For the text-containing cell, return its midpoint in [x, y] coordinate format. 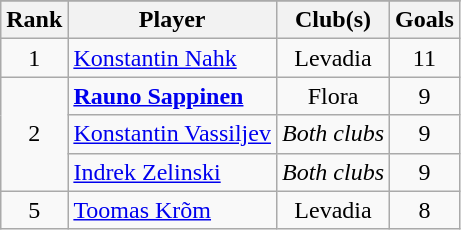
1 [34, 58]
5 [34, 210]
2 [34, 134]
Konstantin Nahk [172, 58]
8 [425, 210]
Rank [34, 20]
Player [172, 20]
Indrek Zelinski [172, 172]
11 [425, 58]
Konstantin Vassiljev [172, 134]
Rauno Sappinen [172, 96]
Goals [425, 20]
Club(s) [332, 20]
Toomas Krõm [172, 210]
Flora [332, 96]
